Capture the cell that displays the provided text and extract its (x, y) central coordinate. 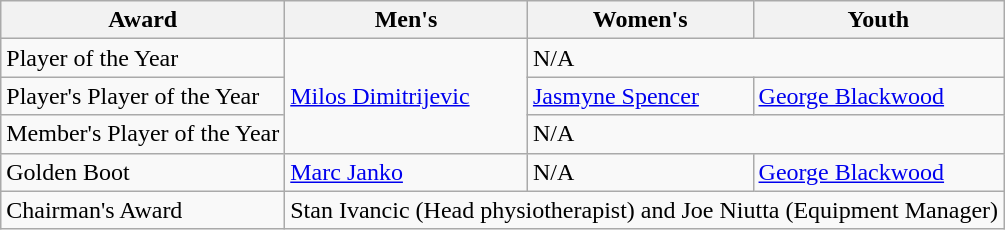
Player of the Year (143, 58)
Marc Janko (406, 172)
Golden Boot (143, 172)
Stan Ivancic (Head physiotherapist) and Joe Niutta (Equipment Manager) (644, 210)
Award (143, 20)
Jasmyne Spencer (640, 96)
Chairman's Award (143, 210)
Men's (406, 20)
Member's Player of the Year (143, 134)
Youth (878, 20)
Women's (640, 20)
Player's Player of the Year (143, 96)
Milos Dimitrijevic (406, 96)
